Find where the given text appears and provide that cell's center as [X, Y] coordinate. 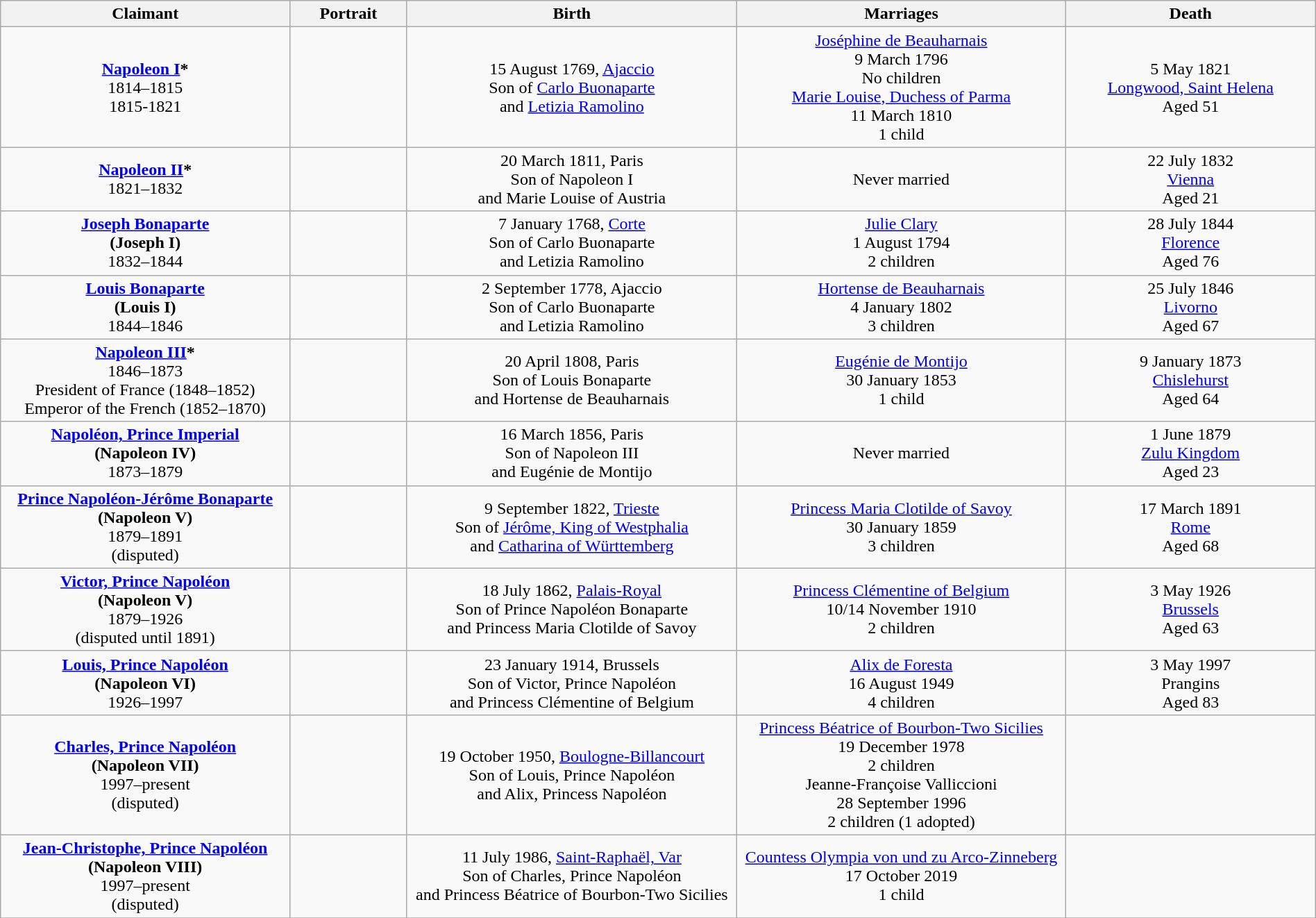
Portrait [348, 14]
3 May 1926BrusselsAged 63 [1190, 610]
Princess Clémentine of Belgium10/14 November 19102 children [902, 610]
Death [1190, 14]
Birth [572, 14]
15 August 1769, AjaccioSon of Carlo Buonaparteand Letizia Ramolino [572, 87]
Alix de Foresta16 August 19494 children [902, 683]
23 January 1914, BrusselsSon of Victor, Prince Napoléonand Princess Clémentine of Belgium [572, 683]
11 July 1986, Saint-Raphaël, VarSon of Charles, Prince Napoléonand Princess Béatrice of Bourbon-Two Sicilies [572, 876]
Hortense de Beauharnais4 January 18023 children [902, 307]
Princess Béatrice of Bourbon-Two Sicilies19 December 19782 childrenJeanne-Françoise Valliccioni28 September 19962 children (1 adopted) [902, 775]
Napoleon II*1821–1832 [146, 179]
Jean-Christophe, Prince Napoléon(Napoleon VIII)1997–present(disputed) [146, 876]
19 October 1950, Boulogne-BillancourtSon of Louis, Prince Napoléonand Alix, Princess Napoléon [572, 775]
Victor, Prince Napoléon(Napoleon V)1879–1926(disputed until 1891) [146, 610]
3 May 1997PranginsAged 83 [1190, 683]
Napoleon I*1814–18151815-1821 [146, 87]
5 May 1821Longwood, Saint HelenaAged 51 [1190, 87]
20 March 1811, ParisSon of Napoleon Iand Marie Louise of Austria [572, 179]
Countess Olympia von und zu Arco-Zinneberg 17 October 20191 child [902, 876]
Prince Napoléon-Jérôme Bonaparte(Napoleon V)1879–1891(disputed) [146, 526]
17 March 1891RomeAged 68 [1190, 526]
1 June 1879Zulu KingdomAged 23 [1190, 453]
7 January 1768, CorteSon of Carlo Buonaparteand Letizia Ramolino [572, 243]
16 March 1856, ParisSon of Napoleon IIIand Eugénie de Montijo [572, 453]
Julie Clary1 August 17942 children [902, 243]
Charles, Prince Napoléon(Napoleon VII)1997–present(disputed) [146, 775]
Napoleon III*1846–1873President of France (1848–1852)Emperor of the French (1852–1870) [146, 381]
Claimant [146, 14]
9 January 1873ChislehurstAged 64 [1190, 381]
Marriages [902, 14]
Joseph Bonaparte(Joseph I)1832–1844 [146, 243]
25 July 1846LivornoAged 67 [1190, 307]
Napoléon, Prince Imperial(Napoleon IV)1873–1879 [146, 453]
9 September 1822, TriesteSon of Jérôme, King of Westphaliaand Catharina of Württemberg [572, 526]
2 September 1778, AjaccioSon of Carlo Buonaparteand Letizia Ramolino [572, 307]
20 April 1808, ParisSon of Louis Bonaparteand Hortense de Beauharnais [572, 381]
Louis, Prince Napoléon(Napoleon VI)1926–1997 [146, 683]
22 July 1832ViennaAged 21 [1190, 179]
Eugénie de Montijo30 January 18531 child [902, 381]
Louis Bonaparte(Louis I)1844–1846 [146, 307]
18 July 1862, Palais-RoyalSon of Prince Napoléon Bonaparteand Princess Maria Clotilde of Savoy [572, 610]
28 July 1844FlorenceAged 76 [1190, 243]
Joséphine de Beauharnais9 March 1796No childrenMarie Louise, Duchess of Parma11 March 18101 child [902, 87]
Princess Maria Clotilde of Savoy30 January 18593 children [902, 526]
